Scan for the cell matching the given text and deliver its (x, y) coordinate at center. 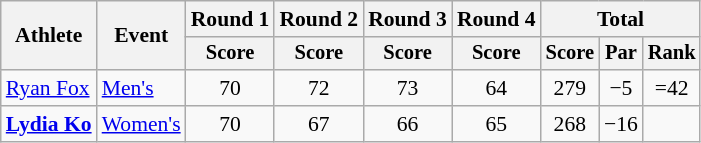
Round 1 (230, 19)
65 (496, 124)
72 (318, 88)
73 (408, 88)
Rank (672, 54)
Round 4 (496, 19)
Men's (142, 88)
−16 (621, 124)
66 (408, 124)
Ryan Fox (49, 88)
64 (496, 88)
Round 2 (318, 19)
279 (570, 88)
−5 (621, 88)
Lydia Ko (49, 124)
Athlete (49, 36)
Round 3 (408, 19)
Total (621, 19)
Event (142, 36)
268 (570, 124)
Women's (142, 124)
=42 (672, 88)
Par (621, 54)
67 (318, 124)
